Pinpoint the cell where the given text exists, returning its (x, y) midpoint coordinate. 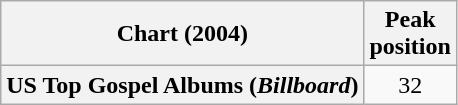
Peakposition (410, 34)
32 (410, 85)
US Top Gospel Albums (Billboard) (182, 85)
Chart (2004) (182, 34)
